Provide the (X, Y) coordinate of the cell's center where the given text is located.  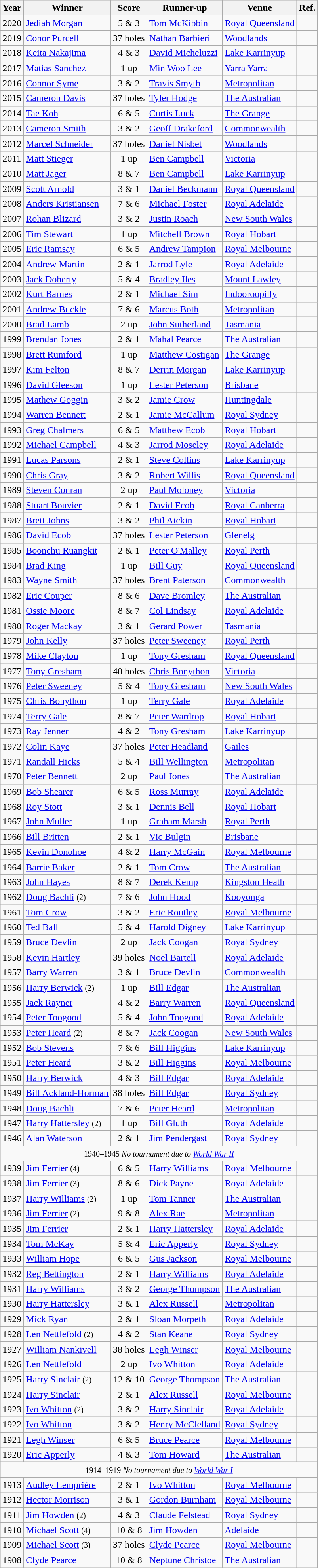
Randall Hicks (67, 761)
Steven Conran (67, 490)
Andrew Martin (67, 264)
Jack Rayner (67, 1003)
Michael Scott (4) (67, 1530)
1946 (12, 1138)
William Nankivell (67, 1349)
Kim Felton (67, 369)
2017 (12, 68)
Harry Berwick (2) (67, 988)
1928 (12, 1334)
Yarra Yarra (260, 68)
1981 (12, 611)
1969 (12, 792)
Matt Stieger (67, 158)
Roger Mackay (67, 626)
1964 (12, 867)
Stuart Bouvier (67, 505)
Venue (260, 8)
Peter Headland (185, 746)
Jack Doherty (67, 279)
Kevin Donohoe (67, 852)
Peter Toogood (67, 1018)
9 & 8 (129, 1214)
Jarrod Lyle (185, 264)
Mount Lawley (260, 279)
Neptune Christoe (185, 1560)
Matthew Costigan (185, 354)
Tom Howard (185, 1455)
Bill Ackland-Horman (67, 1093)
1921 (12, 1440)
Audley Lemprière (67, 1485)
Andrew Buckle (67, 309)
1933 (12, 1259)
1951 (12, 1063)
Chris Gray (67, 475)
Bruce Pearce (185, 1440)
1956 (12, 988)
Ross Murray (185, 792)
Alan Waterson (67, 1138)
1912 (12, 1500)
1960 (12, 927)
1909 (12, 1545)
1977 (12, 671)
Bill Britten (67, 837)
1989 (12, 490)
2018 (12, 53)
Score (129, 8)
1985 (12, 550)
Gordon Burnham (185, 1500)
Bill Gluth (185, 1123)
Michael Sim (185, 294)
Tim Stewart (67, 234)
1995 (12, 400)
Cameron Smith (67, 128)
1991 (12, 460)
1980 (12, 626)
Warren Bennett (67, 415)
Conor Purcell (67, 38)
Glenelg (260, 535)
Curtis Luck (185, 113)
2012 (12, 143)
Jim Pendergast (185, 1138)
Ref. (307, 8)
Reg Bettington (67, 1274)
Michael Scott (3) (67, 1545)
John Toogood (185, 1018)
John Hayes (67, 882)
Dave Bromley (185, 596)
Andrew Tampion (185, 249)
1934 (12, 1244)
2009 (12, 189)
2015 (12, 98)
1996 (12, 384)
2005 (12, 249)
Bill Guy (185, 565)
1959 (12, 942)
2000 (12, 324)
Justin Roach (185, 219)
1930 (12, 1304)
Keita Nakajima (67, 53)
Harry Sinclair (2) (67, 1379)
1983 (12, 580)
Lucas Parsons (67, 460)
Gailes (260, 746)
1940–1945 No tournament due to World War II (159, 1153)
Jim Howden (2) (67, 1515)
Bill Wellington (185, 761)
1926 (12, 1364)
Henry McClelland (185, 1425)
1947 (12, 1123)
Harry Berwick (67, 1078)
David Gleeson (67, 384)
1953 (12, 1033)
Brad Lamb (67, 324)
John Muller (67, 822)
1988 (12, 505)
Barrie Baker (67, 867)
12 & 10 (129, 1379)
Harold Digney (185, 927)
Eric Routley (185, 912)
1966 (12, 837)
1939 (12, 1168)
Graham Marsh (185, 822)
Jarrod Moseley (185, 445)
1984 (12, 565)
1993 (12, 430)
1929 (12, 1319)
Michael Foster (185, 204)
1958 (12, 957)
Tom McKibbin (185, 23)
Mahal Pearce (185, 339)
1975 (12, 701)
2007 (12, 219)
Matias Sanchez (67, 68)
Brent Paterson (185, 580)
Jim Ferrier (2) (67, 1214)
1976 (12, 686)
Daniel Beckmann (185, 189)
Connor Syme (67, 83)
Mitchell Brown (185, 234)
Mathew Goggin (67, 400)
Harry McGain (185, 852)
Runner-up (185, 8)
Peter O'Malley (185, 550)
1923 (12, 1410)
1913 (12, 1485)
Boonchu Ruangkit (67, 550)
Brad King (67, 565)
1924 (12, 1394)
1936 (12, 1214)
Gus Jackson (185, 1259)
Daniel Nisbet (185, 143)
1992 (12, 445)
1950 (12, 1078)
Dick Payne (185, 1184)
David Micheluzzi (185, 53)
Huntingdale (260, 400)
1974 (12, 716)
Tom McKay (67, 1244)
Derrin Morgan (185, 369)
Claude Felstead (185, 1515)
Kingston Heath (260, 882)
2013 (12, 128)
1979 (12, 641)
39 holes (129, 957)
Year (12, 8)
Rohan Blizard (67, 219)
Eric Ramsay (67, 249)
1987 (12, 520)
Kurt Barnes (67, 294)
Marcel Schneider (67, 143)
Bob Stevens (67, 1048)
Dennis Bell (185, 807)
Ray Jenner (67, 731)
Marcus Both (185, 309)
Roy Stott (67, 807)
1955 (12, 1003)
Len Nettlefold (2) (67, 1334)
John Kelly (67, 641)
1997 (12, 369)
1911 (12, 1515)
Min Woo Lee (185, 68)
Robert Willis (185, 475)
Jim Ferrier (3) (67, 1184)
2006 (12, 234)
1973 (12, 731)
Jim Ferrier (67, 1229)
Tom Tanner (185, 1199)
2003 (12, 279)
Scott Arnold (67, 189)
Jim Ferrier (4) (67, 1168)
Bob Shearer (67, 792)
Wayne Smith (67, 580)
1908 (12, 1560)
Doug Bachli (67, 1108)
2001 (12, 309)
2019 (12, 38)
40 holes (129, 671)
1952 (12, 1048)
Doug Bachli (2) (67, 897)
Mike Clayton (67, 656)
2004 (12, 264)
1986 (12, 535)
Peter Heard (2) (67, 1033)
1978 (12, 656)
Paul Moloney (185, 490)
Derek Kemp (185, 882)
1961 (12, 912)
1910 (12, 1530)
1922 (12, 1425)
1965 (12, 852)
2010 (12, 173)
Jim Howden (185, 1530)
Nathan Barbieri (185, 38)
Michael Campbell (67, 445)
Ivo Whitton (2) (67, 1410)
John Sutherland (185, 324)
Alex Rae (185, 1214)
1957 (12, 972)
2011 (12, 158)
Paul Jones (185, 776)
Steve Collins (185, 460)
2008 (12, 204)
1971 (12, 761)
1927 (12, 1349)
Geoff Drakeford (185, 128)
1938 (12, 1184)
Harry Hattersley (2) (67, 1123)
Len Nettlefold (67, 1364)
Jamie McCallum (185, 415)
1994 (12, 415)
1937 (12, 1199)
1954 (12, 1018)
Kooyonga (260, 897)
5 & 3 (129, 23)
William Hope (67, 1259)
Sloan Morpeth (185, 1319)
Peter Wardrop (185, 716)
1970 (12, 776)
1962 (12, 897)
2016 (12, 83)
Winner (67, 8)
Peter Bennett (67, 776)
Noel Bartell (185, 957)
Hector Morrison (67, 1500)
Jediah Morgan (67, 23)
1949 (12, 1093)
Jamie Crow (185, 400)
Stan Keane (185, 1334)
Harry Williams (2) (67, 1199)
1932 (12, 1274)
Ossie Moore (67, 611)
Brett Johns (67, 520)
1925 (12, 1379)
1914–1919 No tournament due to World War I (159, 1470)
2002 (12, 294)
Travis Smyth (185, 83)
Tyler Hodge (185, 98)
Matthew Ecob (185, 430)
1998 (12, 354)
1972 (12, 746)
Adelaide (260, 1530)
Mick Ryan (67, 1319)
Greg Chalmers (67, 430)
1990 (12, 475)
1935 (12, 1229)
Bradley Iles (185, 279)
Brendan Jones (67, 339)
Eric Couper (67, 596)
1963 (12, 882)
Vic Bulgin (185, 837)
Kevin Hartley (67, 957)
Colin Kaye (67, 746)
Ted Ball (67, 927)
1982 (12, 596)
John Hood (185, 897)
1931 (12, 1289)
Phil Aickin (185, 520)
Royal Canberra (260, 505)
2014 (12, 113)
2020 (12, 23)
1999 (12, 339)
Gerard Power (185, 626)
1967 (12, 822)
Anders Kristiansen (67, 204)
Col Lindsay (185, 611)
Indooroopilly (260, 294)
Matt Jager (67, 173)
1948 (12, 1108)
Brett Rumford (67, 354)
Cameron Davis (67, 98)
1920 (12, 1455)
Tae Koh (67, 113)
1968 (12, 807)
